Determine the (x, y) coordinate at the center of the cell enclosing the given text.  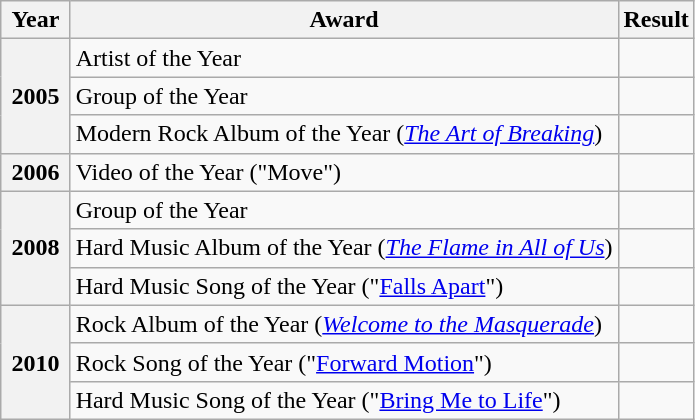
Result (656, 20)
Artist of the Year (344, 58)
Modern Rock Album of the Year (The Art of Breaking) (344, 134)
Hard Music Song of the Year ("Bring Me to Life") (344, 400)
Rock Song of the Year ("Forward Motion") (344, 362)
2010 (36, 362)
Year (36, 20)
Video of the Year ("Move") (344, 172)
Hard Music Album of the Year (The Flame in All of Us) (344, 248)
2005 (36, 96)
2006 (36, 172)
Award (344, 20)
Hard Music Song of the Year ("Falls Apart") (344, 286)
2008 (36, 248)
Rock Album of the Year (Welcome to the Masquerade) (344, 324)
